Detect which cell encompasses the target text, then output its [X, Y] center coordinate. 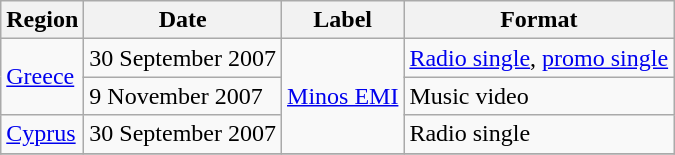
Date [183, 20]
Format [539, 20]
Music video [539, 96]
Cyprus [42, 134]
Region [42, 20]
Radio single, promo single [539, 58]
Label [343, 20]
Radio single [539, 134]
Greece [42, 77]
9 November 2007 [183, 96]
Minos EMI [343, 96]
